Scan for the cell matching the given text and deliver its (x, y) coordinate at center. 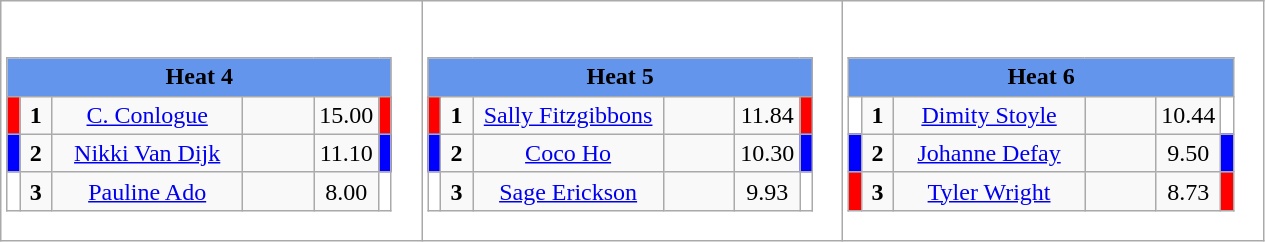
Heat 5 1 Sally Fitzgibbons 11.84 2 Coco Ho 10.30 3 Sage Erickson 9.93 (632, 121)
Heat 5 (620, 77)
Sally Fitzgibbons (568, 115)
Heat 6 1 Dimity Stoyle 10.44 2 Johanne Defay 9.50 3 Tyler Wright 8.73 (1054, 121)
Coco Ho (568, 153)
9.50 (1188, 153)
8.73 (1188, 191)
9.93 (768, 191)
Nikki Van Dijk (148, 153)
15.00 (346, 115)
Sage Erickson (568, 191)
Dimity Stoyle (990, 115)
11.10 (346, 153)
Pauline Ado (148, 191)
11.84 (768, 115)
Johanne Defay (990, 153)
Heat 6 (1041, 77)
10.30 (768, 153)
C. Conlogue (148, 115)
Heat 4 (199, 77)
Tyler Wright (990, 191)
8.00 (346, 191)
Heat 4 1 C. Conlogue 15.00 2 Nikki Van Dijk 11.10 3 Pauline Ado 8.00 (212, 121)
10.44 (1188, 115)
